Capture the cell that displays the provided text and extract its [x, y] central coordinate. 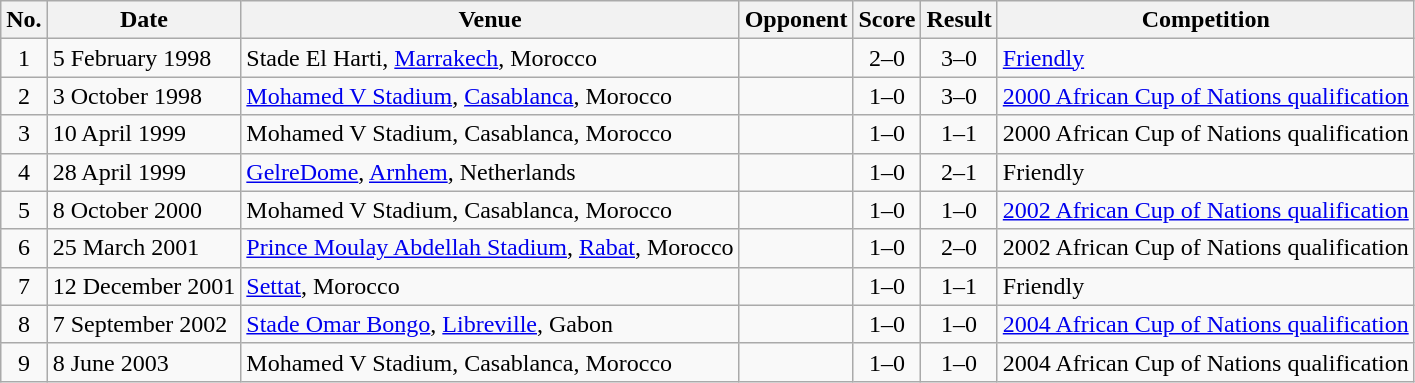
Date [144, 20]
8 June 2003 [144, 362]
28 April 1999 [144, 172]
Score [887, 20]
Venue [490, 20]
Stade Omar Bongo, Libreville, Gabon [490, 324]
3 [24, 134]
9 [24, 362]
12 December 2001 [144, 286]
4 [24, 172]
Stade El Harti, Marrakech, Morocco [490, 58]
6 [24, 248]
3 October 1998 [144, 96]
Opponent [796, 20]
5 February 1998 [144, 58]
GelreDome, Arnhem, Netherlands [490, 172]
7 [24, 286]
2–1 [959, 172]
Competition [1206, 20]
Prince Moulay Abdellah Stadium, Rabat, Morocco [490, 248]
25 March 2001 [144, 248]
8 [24, 324]
7 September 2002 [144, 324]
1 [24, 58]
5 [24, 210]
10 April 1999 [144, 134]
Settat, Morocco [490, 286]
Result [959, 20]
8 October 2000 [144, 210]
2 [24, 96]
No. [24, 20]
